Provide the [x, y] coordinate of the cell's center where the given text is located.  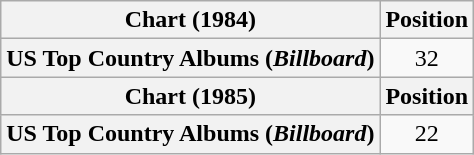
22 [427, 134]
Chart (1985) [190, 96]
Chart (1984) [190, 20]
32 [427, 58]
